Identify which cell holds the provided text, then report its (X, Y) central coordinate. 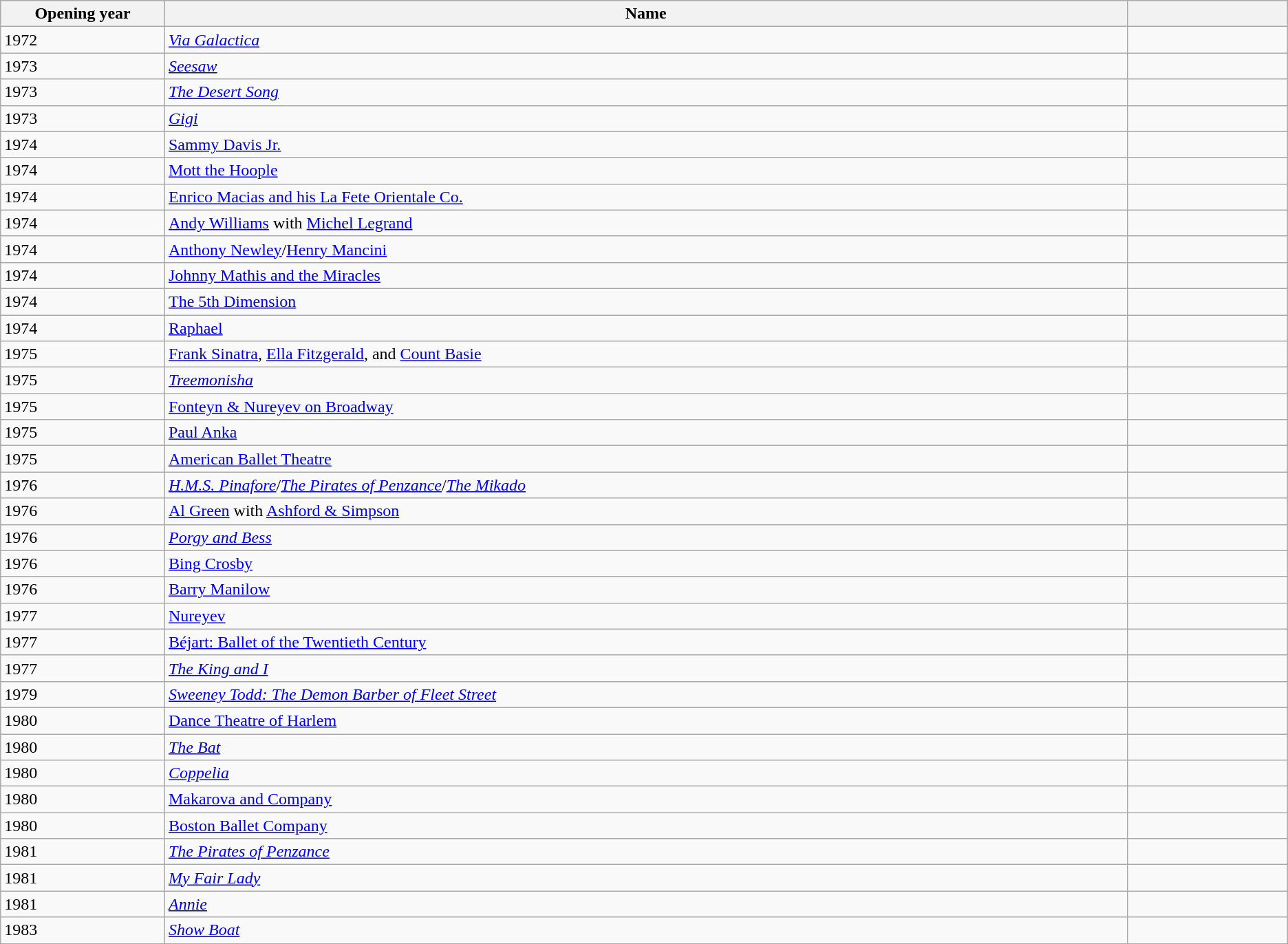
Frank Sinatra, Ella Fitzgerald, and Count Basie (645, 354)
Makarova and Company (645, 800)
Coppelia (645, 773)
Bing Crosby (645, 564)
Show Boat (645, 930)
1983 (83, 930)
Opening year (83, 14)
Al Green with Ashford & Simpson (645, 511)
My Fair Lady (645, 878)
Paul Anka (645, 433)
Anthony Newley/Henry Mancini (645, 249)
Barry Manilow (645, 590)
Gigi (645, 118)
H.M.S. Pinafore/The Pirates of Penzance/The Mikado (645, 485)
Mott the Hoople (645, 171)
Boston Ballet Company (645, 826)
Andy Williams with Michel Legrand (645, 223)
The King and I (645, 668)
Dance Theatre of Harlem (645, 720)
Via Galactica (645, 40)
Porgy and Bess (645, 537)
1979 (83, 694)
The Pirates of Penzance (645, 852)
Raphael (645, 328)
Seesaw (645, 66)
Enrico Macias and his La Fete Orientale Co. (645, 197)
Name (645, 14)
Fonteyn & Nureyev on Broadway (645, 407)
The Desert Song (645, 92)
Béjart: Ballet of the Twentieth Century (645, 642)
Annie (645, 904)
The Bat (645, 747)
Sweeney Todd: The Demon Barber of Fleet Street (645, 694)
American Ballet Theatre (645, 459)
1972 (83, 40)
Treemonisha (645, 380)
Johnny Mathis and the Miracles (645, 275)
Sammy Davis Jr. (645, 144)
Nureyev (645, 616)
The 5th Dimension (645, 301)
